Capture the cell that displays the provided text and extract its [x, y] central coordinate. 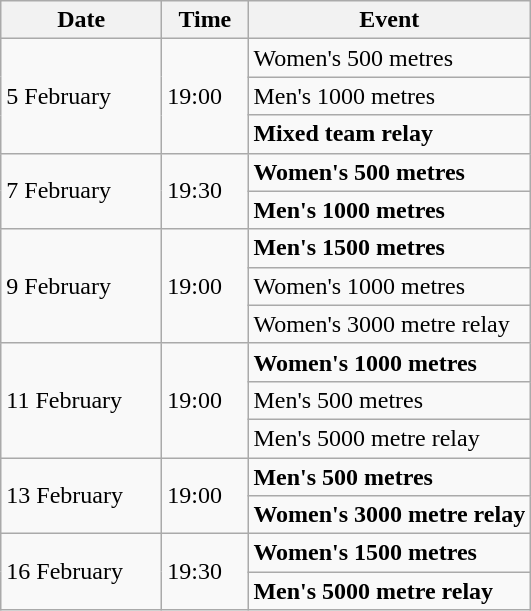
16 February [82, 572]
7 February [82, 191]
5 February [82, 96]
11 February [82, 400]
13 February [82, 496]
Women's 1500 metres [390, 553]
Time [205, 20]
Date [82, 20]
Men's 1500 metres [390, 248]
Mixed team relay [390, 134]
Event [390, 20]
9 February [82, 286]
